Identify which cell holds the provided text, then report its (x, y) central coordinate. 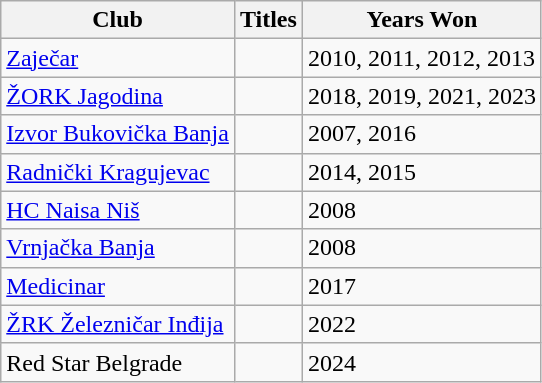
2018, 2019, 2021, 2023 (422, 96)
Titles (268, 20)
2017 (422, 286)
Radnički Kragujevac (118, 172)
2007, 2016 (422, 134)
2022 (422, 324)
2024 (422, 362)
Vrnjačka Banja (118, 248)
Years Won (422, 20)
Zaječar (118, 58)
ŽORK Jagodina (118, 96)
Medicinar (118, 286)
2014, 2015 (422, 172)
ŽRK Železničar Inđija (118, 324)
HC Naisa Niš (118, 210)
Club (118, 20)
Red Star Belgrade (118, 362)
Izvor Bukovička Banja (118, 134)
2010, 2011, 2012, 2013 (422, 58)
